Determine the (X, Y) coordinate at the center of the cell enclosing the given text.  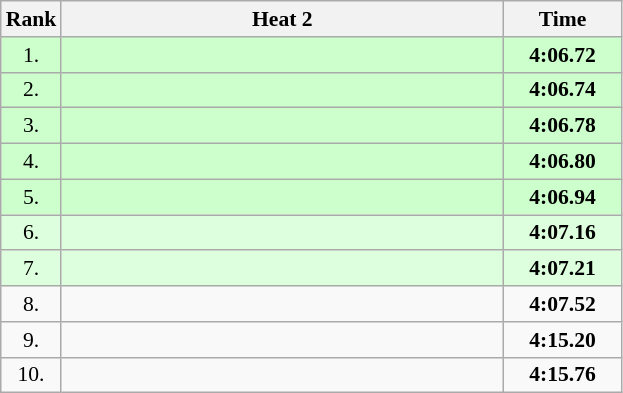
4:07.52 (562, 304)
4:06.78 (562, 126)
4:06.74 (562, 90)
1. (32, 55)
6. (32, 233)
Heat 2 (282, 19)
Time (562, 19)
10. (32, 375)
Rank (32, 19)
4. (32, 162)
7. (32, 269)
3. (32, 126)
4:15.20 (562, 340)
4:07.16 (562, 233)
2. (32, 90)
4:07.21 (562, 269)
5. (32, 197)
4:06.80 (562, 162)
4:15.76 (562, 375)
9. (32, 340)
8. (32, 304)
4:06.94 (562, 197)
4:06.72 (562, 55)
